From the cell containing the given text, extract its center point as (X, Y) coordinate. 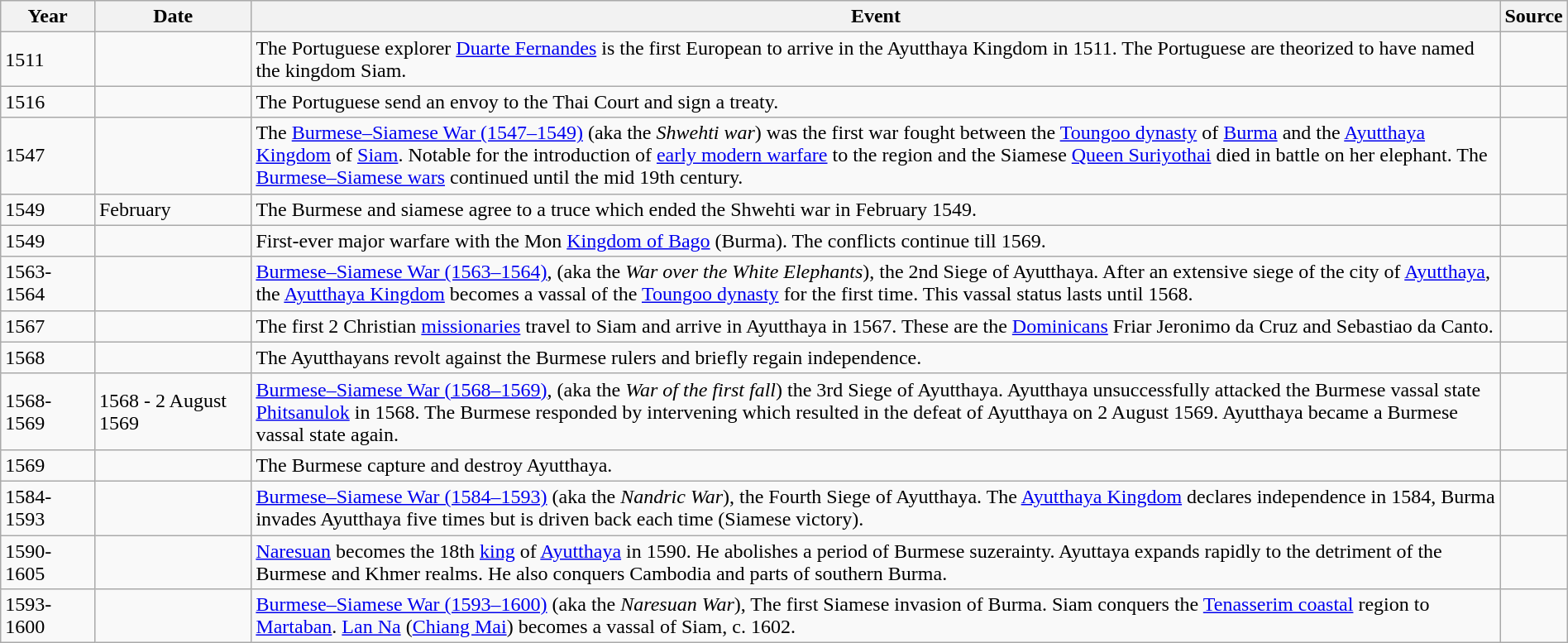
Source (1533, 17)
1569 (48, 465)
The Burmese and siamese agree to a truce which ended the Shwehti war in February 1549. (876, 209)
1567 (48, 326)
1516 (48, 102)
1568-1569 (48, 411)
The Ayutthayans revolt against the Burmese rulers and briefly regain independence. (876, 357)
Date (172, 17)
Year (48, 17)
First-ever major warfare with the Mon Kingdom of Bago (Burma). The conflicts continue till 1569. (876, 241)
1590-1605 (48, 561)
1563-1564 (48, 283)
1568 - 2 August 1569 (172, 411)
1593-1600 (48, 616)
February (172, 209)
1547 (48, 156)
1584-1593 (48, 508)
The Burmese capture and destroy Ayutthaya. (876, 465)
1568 (48, 357)
1511 (48, 60)
The Portuguese send an envoy to the Thai Court and sign a treaty. (876, 102)
Event (876, 17)
